From the cell containing the given text, extract its center point as (X, Y) coordinate. 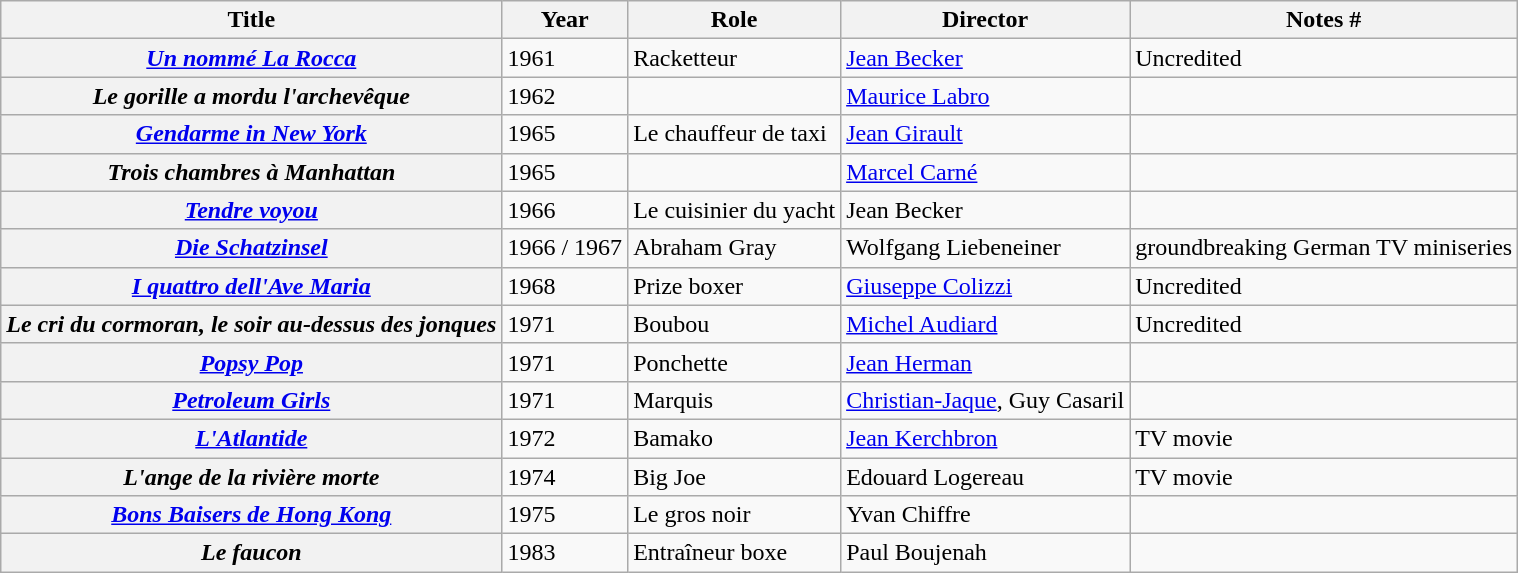
Prize boxer (734, 286)
Christian-Jaque, Guy Casaril (986, 400)
Bamako (734, 438)
Trois chambres à Manhattan (252, 172)
1975 (565, 515)
Jean Girault (986, 134)
1983 (565, 553)
Big Joe (734, 477)
Marcel Carné (986, 172)
Le gorille a mordu l'archevêque (252, 96)
I quattro dell'Ave Maria (252, 286)
Jean Kerchbron (986, 438)
1961 (565, 58)
Racketteur (734, 58)
1972 (565, 438)
Boubou (734, 324)
Un nommé La Rocca (252, 58)
Abraham Gray (734, 248)
L'Atlantide (252, 438)
Director (986, 20)
L'ange de la rivière morte (252, 477)
Giuseppe Colizzi (986, 286)
Title (252, 20)
Entraîneur boxe (734, 553)
Notes # (1324, 20)
Tendre voyou (252, 210)
Die Schatzinsel (252, 248)
groundbreaking German TV miniseries (1324, 248)
Paul Boujenah (986, 553)
Jean Herman (986, 362)
Le chauffeur de taxi (734, 134)
Popsy Pop (252, 362)
Le faucon (252, 553)
1974 (565, 477)
Bons Baisers de Hong Kong (252, 515)
Le cri du cormoran, le soir au-dessus des jonques (252, 324)
Gendarme in New York (252, 134)
Petroleum Girls (252, 400)
Ponchette (734, 362)
1966 / 1967 (565, 248)
Maurice Labro (986, 96)
Role (734, 20)
Yvan Chiffre (986, 515)
Le gros noir (734, 515)
Edouard Logereau (986, 477)
1968 (565, 286)
Wolfgang Liebeneiner (986, 248)
1966 (565, 210)
Michel Audiard (986, 324)
Marquis (734, 400)
1962 (565, 96)
Year (565, 20)
Le cuisinier du yacht (734, 210)
